Capture the cell that displays the provided text and extract its [x, y] central coordinate. 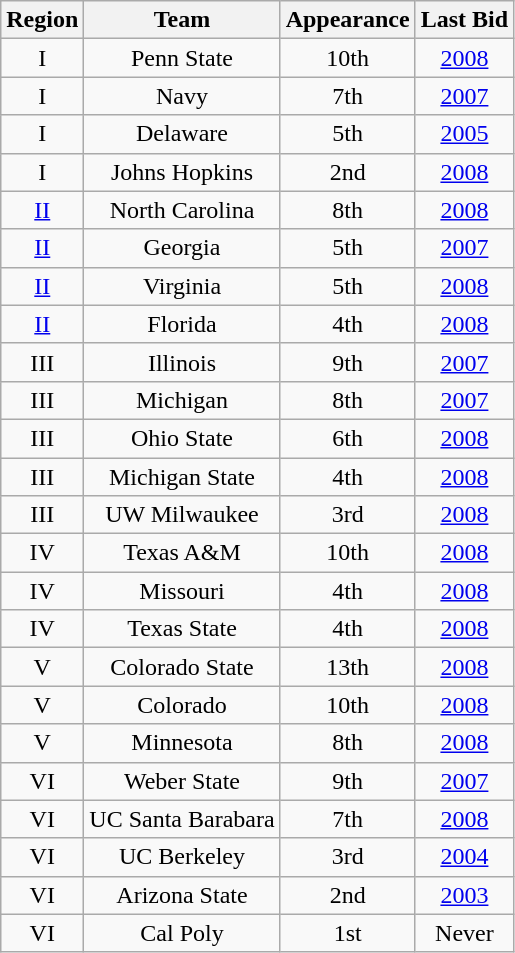
Region [42, 20]
1st [348, 933]
Texas State [182, 629]
13th [348, 667]
Team [182, 20]
Illinois [182, 362]
Johns Hopkins [182, 172]
UW Milwaukee [182, 515]
North Carolina [182, 210]
Delaware [182, 134]
Colorado [182, 705]
2004 [464, 857]
Florida [182, 324]
Texas A&M [182, 553]
UC Santa Barabara [182, 819]
Last Bid [464, 20]
Colorado State [182, 667]
Never [464, 933]
2003 [464, 895]
Penn State [182, 58]
Georgia [182, 248]
Michigan [182, 400]
Ohio State [182, 438]
Missouri [182, 591]
Michigan State [182, 477]
Arizona State [182, 895]
Virginia [182, 286]
Navy [182, 96]
Weber State [182, 781]
Appearance [348, 20]
UC Berkeley [182, 857]
Cal Poly [182, 933]
Minnesota [182, 743]
2005 [464, 134]
6th [348, 438]
